Scan for the cell matching the given text and deliver its [x, y] coordinate at center. 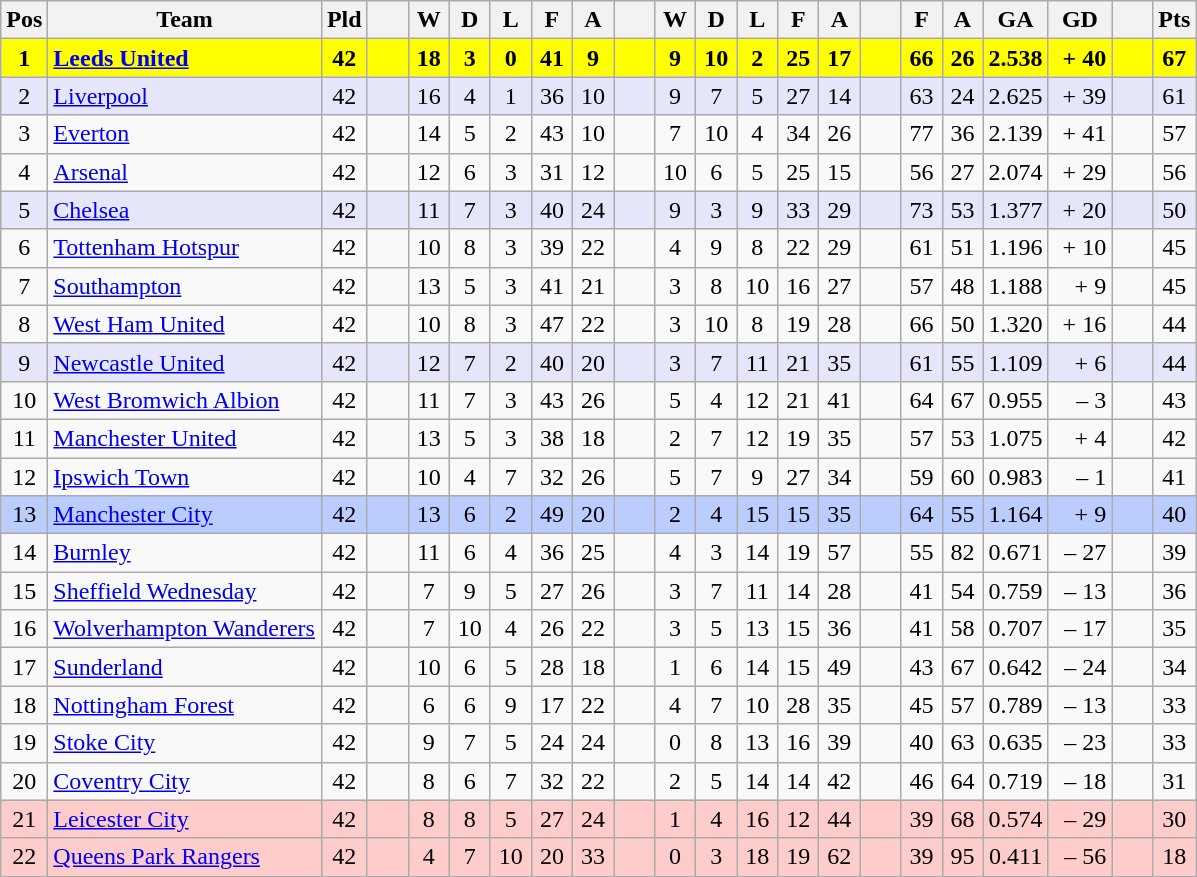
Southampton [185, 286]
0.759 [1016, 591]
Pld [344, 20]
2.538 [1016, 58]
1.377 [1016, 210]
1.075 [1016, 438]
0.411 [1016, 857]
Wolverhampton Wanderers [185, 629]
0.642 [1016, 667]
1.320 [1016, 324]
– 18 [1080, 781]
51 [962, 248]
77 [922, 134]
GA [1016, 20]
1.188 [1016, 286]
– 27 [1080, 553]
– 17 [1080, 629]
0.789 [1016, 705]
95 [962, 857]
+ 20 [1080, 210]
+ 10 [1080, 248]
Pos [24, 20]
+ 4 [1080, 438]
Sunderland [185, 667]
Pts [1174, 20]
Leeds United [185, 58]
Newcastle United [185, 362]
+ 6 [1080, 362]
60 [962, 477]
Burnley [185, 553]
47 [552, 324]
Liverpool [185, 96]
73 [922, 210]
Manchester City [185, 515]
+ 41 [1080, 134]
+ 39 [1080, 96]
+ 29 [1080, 172]
– 1 [1080, 477]
GD [1080, 20]
Tottenham Hotspur [185, 248]
West Bromwich Albion [185, 400]
Sheffield Wednesday [185, 591]
0.719 [1016, 781]
Queens Park Rangers [185, 857]
1.109 [1016, 362]
59 [922, 477]
54 [962, 591]
0.671 [1016, 553]
Chelsea [185, 210]
30 [1174, 819]
– 29 [1080, 819]
1.196 [1016, 248]
Everton [185, 134]
46 [922, 781]
Ipswich Town [185, 477]
Leicester City [185, 819]
Stoke City [185, 743]
Coventry City [185, 781]
68 [962, 819]
+ 40 [1080, 58]
– 56 [1080, 857]
1.164 [1016, 515]
0.635 [1016, 743]
– 3 [1080, 400]
– 23 [1080, 743]
0.707 [1016, 629]
Arsenal [185, 172]
Team [185, 20]
38 [552, 438]
+ 16 [1080, 324]
2.074 [1016, 172]
2.139 [1016, 134]
48 [962, 286]
62 [840, 857]
0.574 [1016, 819]
82 [962, 553]
0.955 [1016, 400]
Manchester United [185, 438]
Nottingham Forest [185, 705]
2.625 [1016, 96]
58 [962, 629]
0.983 [1016, 477]
– 24 [1080, 667]
West Ham United [185, 324]
